Detect which cell encompasses the target text, then output its (X, Y) center coordinate. 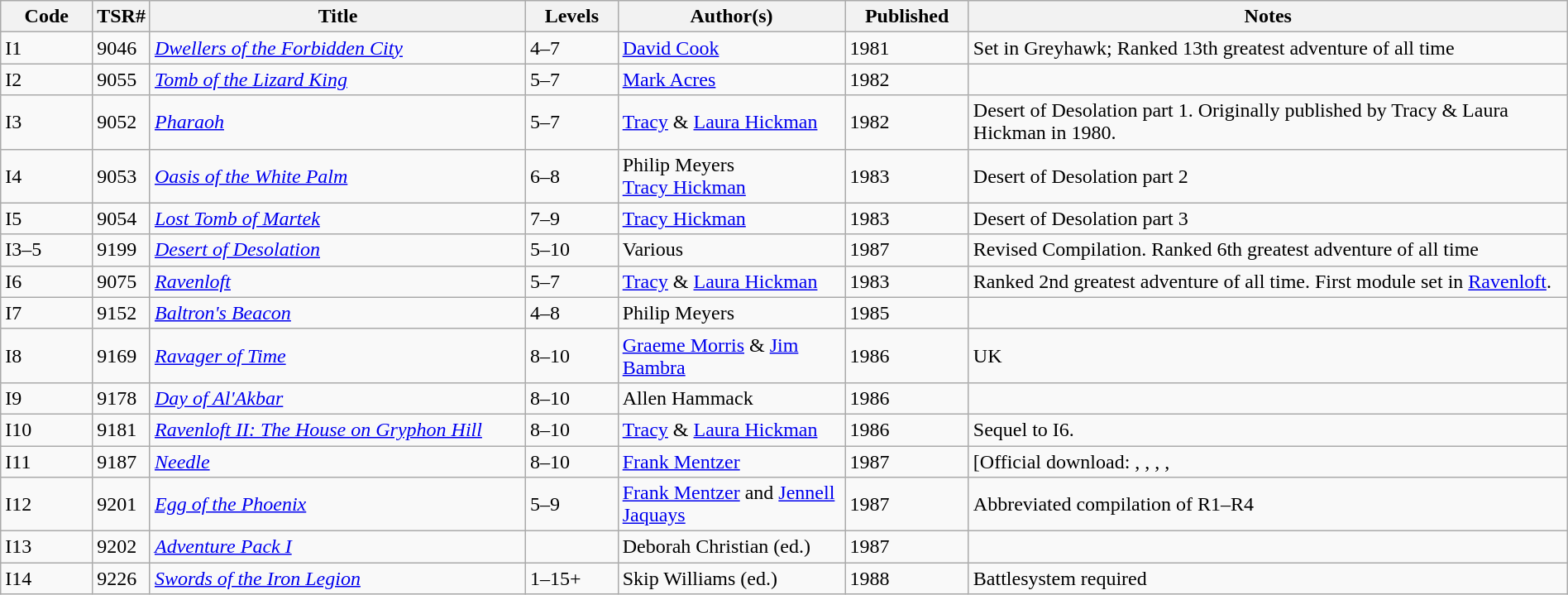
9178 (122, 398)
I7 (46, 313)
[Official download: , , , , (1268, 461)
Tracy Hickman (731, 218)
5–9 (572, 505)
Needle (337, 461)
9075 (122, 281)
5–10 (572, 250)
I9 (46, 398)
Desert of Desolation part 2 (1268, 175)
Sequel to I6. (1268, 429)
Swords of the Iron Legion (337, 578)
I14 (46, 578)
9202 (122, 547)
Ravager of Time (337, 356)
Ravenloft (337, 281)
Pharaoh (337, 122)
Abbreviated compilation of R1–R4 (1268, 505)
Ranked 2nd greatest adventure of all time. First module set in Ravenloft. (1268, 281)
9201 (122, 505)
Egg of the Phoenix (337, 505)
1985 (906, 313)
Various (731, 250)
I3 (46, 122)
4–7 (572, 48)
Set in Greyhawk; Ranked 13th greatest adventure of all time (1268, 48)
Graeme Morris & Jim Bambra (731, 356)
Baltron's Beacon (337, 313)
David Cook (731, 48)
9055 (122, 79)
9169 (122, 356)
Desert of Desolation part 3 (1268, 218)
Battlesystem required (1268, 578)
UK (1268, 356)
1–15+ (572, 578)
I11 (46, 461)
I1 (46, 48)
Skip Williams (ed.) (731, 578)
1981 (906, 48)
I8 (46, 356)
Tomb of the Lizard King (337, 79)
Allen Hammack (731, 398)
Desert of Desolation (337, 250)
1988 (906, 578)
9187 (122, 461)
9181 (122, 429)
I5 (46, 218)
9053 (122, 175)
I13 (46, 547)
Title (337, 17)
I10 (46, 429)
Published (906, 17)
Adventure Pack I (337, 547)
Deborah Christian (ed.) (731, 547)
Frank Mentzer (731, 461)
Notes (1268, 17)
I2 (46, 79)
9199 (122, 250)
Frank Mentzer and Jennell Jaquays (731, 505)
Philip Meyers (731, 313)
9052 (122, 122)
Dwellers of the Forbidden City (337, 48)
9226 (122, 578)
7–9 (572, 218)
Revised Compilation. Ranked 6th greatest adventure of all time (1268, 250)
Oasis of the White Palm (337, 175)
I6 (46, 281)
9046 (122, 48)
Desert of Desolation part 1. Originally published by Tracy & Laura Hickman in 1980. (1268, 122)
Philip MeyersTracy Hickman (731, 175)
Author(s) (731, 17)
Ravenloft II: The House on Gryphon Hill (337, 429)
I12 (46, 505)
Levels (572, 17)
I3–5 (46, 250)
I4 (46, 175)
Day of Al'Akbar (337, 398)
Lost Tomb of Martek (337, 218)
Mark Acres (731, 79)
9152 (122, 313)
6–8 (572, 175)
TSR# (122, 17)
9054 (122, 218)
4–8 (572, 313)
Code (46, 17)
